Output the [x, y] coordinate of the center of the cell containing the given text.  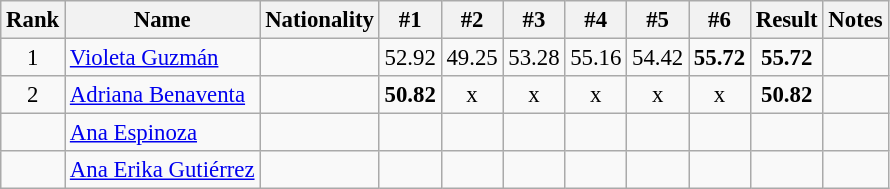
53.28 [534, 58]
1 [33, 58]
Nationality [320, 20]
#6 [720, 20]
Adriana Benaventa [162, 95]
Ana Espinoza [162, 133]
55.16 [596, 58]
#1 [410, 20]
Name [162, 20]
Notes [856, 20]
Result [786, 20]
#3 [534, 20]
52.92 [410, 58]
2 [33, 95]
#4 [596, 20]
54.42 [658, 58]
Rank [33, 20]
#5 [658, 20]
Violeta Guzmán [162, 58]
49.25 [472, 58]
Ana Erika Gutiérrez [162, 170]
#2 [472, 20]
